Pinpoint the cell where the given text exists, returning its [X, Y] midpoint coordinate. 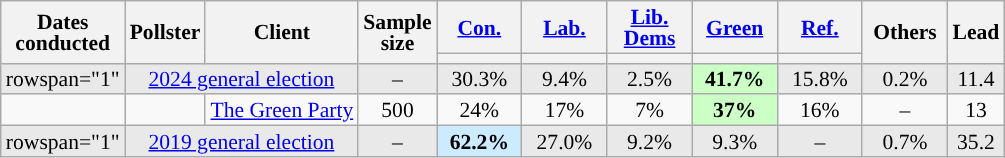
30.3% [480, 78]
11.4 [976, 78]
17% [564, 110]
9.3% [734, 142]
35.2 [976, 142]
41.7% [734, 78]
0.7% [904, 142]
62.2% [480, 142]
7% [650, 110]
Lab. [564, 27]
500 [397, 110]
The Green Party [282, 110]
15.8% [820, 78]
9.2% [650, 142]
Lead [976, 32]
16% [820, 110]
27.0% [564, 142]
2.5% [650, 78]
Datesconducted [63, 32]
Samplesize [397, 32]
13 [976, 110]
24% [480, 110]
2024 general election [242, 78]
0.2% [904, 78]
Ref. [820, 27]
Pollster [166, 32]
Client [282, 32]
37% [734, 110]
Con. [480, 27]
Lib. Dems [650, 27]
2019 general election [242, 142]
Green [734, 27]
9.4% [564, 78]
Others [904, 32]
